Detect which cell encompasses the target text, then output its (x, y) center coordinate. 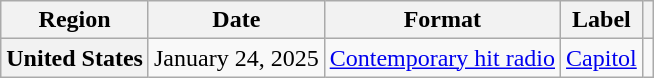
Capitol (602, 58)
Label (602, 20)
Contemporary hit radio (442, 58)
Format (442, 20)
Region (75, 20)
Date (236, 20)
January 24, 2025 (236, 58)
United States (75, 58)
